Locate the cell with the specified text and output its (X, Y) center coordinate. 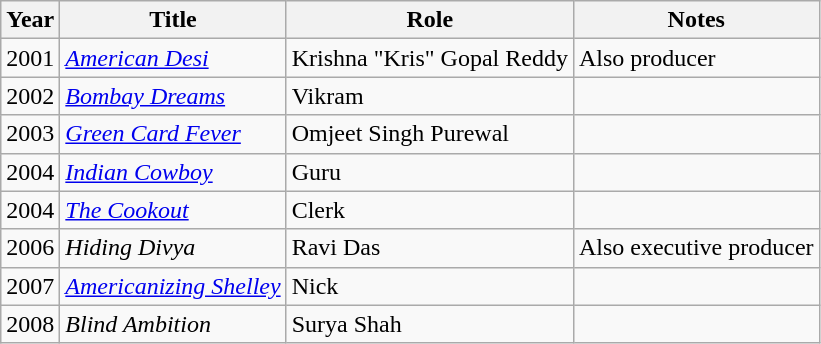
Krishna "Kris" Gopal Reddy (430, 58)
2003 (30, 134)
Surya Shah (430, 324)
Vikram (430, 96)
American Desi (173, 58)
Year (30, 20)
2006 (30, 248)
Clerk (430, 210)
Also producer (696, 58)
Title (173, 20)
Green Card Fever (173, 134)
Ravi Das (430, 248)
Americanizing Shelley (173, 286)
Hiding Divya (173, 248)
Omjeet Singh Purewal (430, 134)
2007 (30, 286)
Role (430, 20)
Bombay Dreams (173, 96)
The Cookout (173, 210)
Notes (696, 20)
2001 (30, 58)
2002 (30, 96)
Guru (430, 172)
Indian Cowboy (173, 172)
Also executive producer (696, 248)
2008 (30, 324)
Nick (430, 286)
Blind Ambition (173, 324)
